Identify which cell holds the provided text, then report its (X, Y) central coordinate. 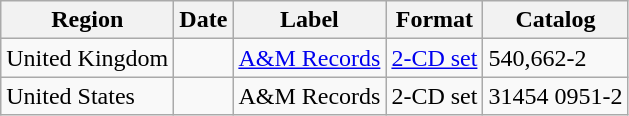
540,662-2 (556, 58)
Label (310, 20)
31454 0951-2 (556, 96)
United Kingdom (88, 58)
Date (204, 20)
Region (88, 20)
United States (88, 96)
Catalog (556, 20)
Format (434, 20)
